From the cell containing the given text, extract its center point as (x, y) coordinate. 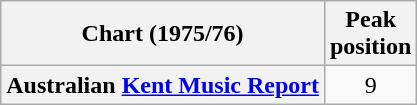
Chart (1975/76) (163, 34)
9 (370, 85)
Australian Kent Music Report (163, 85)
Peakposition (370, 34)
